Locate the cell with the specified text and output its (X, Y) center coordinate. 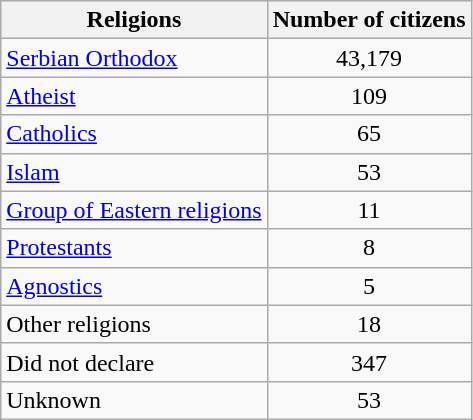
43,179 (369, 58)
18 (369, 324)
65 (369, 134)
Other religions (134, 324)
8 (369, 248)
5 (369, 286)
Catholics (134, 134)
109 (369, 96)
Group of Eastern religions (134, 210)
Protestants (134, 248)
Did not declare (134, 362)
Unknown (134, 400)
Religions (134, 20)
Serbian Orthodox (134, 58)
Number of citizens (369, 20)
11 (369, 210)
347 (369, 362)
Atheist (134, 96)
Agnostics (134, 286)
Islam (134, 172)
